Scan for the cell matching the given text and deliver its [x, y] coordinate at center. 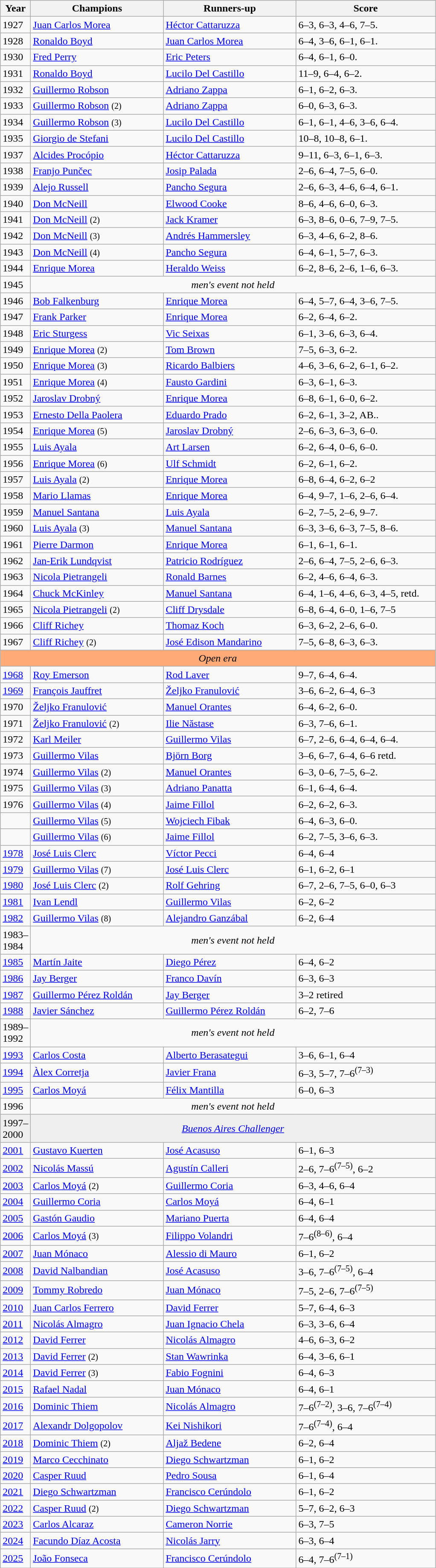
6–3, 3–6, 6–4 [366, 1324]
6–3, 3–6, 6–3, 7–5, 8–6. [366, 528]
Nicolás Massú [97, 1169]
6–3, 6–1, 6–3. [366, 382]
Guillermo Vilas (6) [97, 837]
1980 [15, 886]
2015 [15, 1389]
Patricio Rodríguez [230, 561]
7–5, 6–3, 6–2. [366, 350]
Rafael Nadal [97, 1389]
6–3, 7–5 [366, 1524]
6–1, 6–4, 6–4. [366, 788]
2023 [15, 1524]
1930 [15, 57]
Gustavo Kuerten [97, 1150]
Fred Perry [97, 57]
Cliff Drysdale [230, 609]
1983–1984 [15, 940]
Buenos Aires Challenger [233, 1128]
6–4, 6–2 [366, 962]
1962 [15, 561]
Enrique Morea (4) [97, 382]
Guillermo Vilas (5) [97, 821]
6–7, 2–6, 7–5, 6–0, 6–3 [366, 886]
1979 [15, 869]
Eric Sturgess [97, 333]
François Jauffret [97, 691]
6–1, 6–2, 6–3. [366, 90]
1951 [15, 382]
Pierre Darmon [97, 545]
Fabio Fognini [230, 1373]
1934 [15, 122]
Nicolás Jarry [230, 1541]
Nicola Pietrangeli [97, 577]
Björn Borg [230, 756]
Enrique Morea (3) [97, 366]
Jan-Erik Lundqvist [97, 561]
1939 [15, 187]
1982 [15, 918]
8–6, 4–6, 6–0, 6–3. [366, 204]
1947 [15, 317]
Martín Jaite [97, 962]
Casper Ruud (2) [97, 1508]
1942 [15, 236]
2018 [15, 1443]
1969 [15, 691]
José Luis Clerc (2) [97, 886]
Josip Palada [230, 171]
2005 [15, 1218]
1974 [15, 772]
1948 [15, 333]
2014 [15, 1373]
Kei Nishikori [230, 1425]
6–4, 3–6, 6–1 [366, 1356]
Víctor Pecci [230, 853]
9–7, 6–4, 6–4. [366, 674]
1956 [15, 463]
Javier Frana [230, 1073]
1973 [15, 756]
Aljaž Bedene [230, 1443]
6–1, 3–6, 6–3, 6–4. [366, 333]
Enrique Morea (2) [97, 350]
2011 [15, 1324]
1963 [15, 577]
Rolf Gehring [230, 886]
6–1, 6–3 [366, 1150]
Gastón Gaudio [97, 1218]
1935 [15, 138]
Ernesto Della Paolera [97, 414]
2012 [15, 1340]
1970 [15, 707]
Mario Llamas [97, 496]
David Nalbandian [97, 1271]
2008 [15, 1271]
5–7, 6–4, 6–3 [366, 1308]
2019 [15, 1460]
2020 [15, 1476]
Casper Ruud [97, 1476]
6–3, 6–3, 4–6, 7–5. [366, 25]
6–2, 6–4, 0–6, 6–0. [366, 447]
Chuck McKinley [97, 593]
Alejo Russell [97, 187]
Enrique Morea (5) [97, 431]
6–2, 7–6 [366, 1011]
Mariano Puerta [230, 1218]
6–1, 6–1, 6–1. [366, 545]
6–3, 7–6, 6–1. [366, 723]
6–4, 1–6, 4–6, 6–3, 4–5, retd. [366, 593]
1988 [15, 1011]
7–5, 6–8, 6–3, 6–3. [366, 642]
1965 [15, 609]
4–6, 3–6, 6–2, 6–1, 6–2. [366, 366]
Guillermo Robson (3) [97, 122]
Juan Ignacio Chela [230, 1324]
6–3, 5–7, 7–6(7–3) [366, 1073]
Cliff Richey (2) [97, 642]
1952 [15, 398]
Alejandro Ganzábal [230, 918]
6–2, 6–1, 6–2. [366, 463]
2002 [15, 1169]
Carlos Moyá (2) [97, 1186]
6–4, 5–7, 6–4, 3–6, 7–5. [366, 301]
Alberto Berasategui [230, 1055]
2017 [15, 1425]
6–2, 6–1, 3–2, AB.. [366, 414]
1981 [15, 902]
1957 [15, 480]
1943 [15, 252]
Eric Peters [230, 57]
Diego Pérez [230, 962]
7–6(7–4), 6–4 [366, 1425]
Giorgio de Stefani [97, 138]
1996 [15, 1106]
6–1, 6–4 [366, 1476]
3–6, 6–2, 6–4, 6–3 [366, 691]
6–4, 3–6, 6–1, 6–1. [366, 41]
1997–2000 [15, 1128]
2025 [15, 1559]
David Ferrer (3) [97, 1373]
2010 [15, 1308]
7–5, 2–6, 7–6(7–5) [366, 1290]
10–8, 10–8, 6–1. [366, 138]
Don McNeill (3) [97, 236]
1953 [15, 414]
1975 [15, 788]
Carlos Costa [97, 1055]
Facundo Díaz Acosta [97, 1541]
1966 [15, 626]
2–6, 7–6(7–5), 6–2 [366, 1169]
2001 [15, 1150]
6–8, 6–4, 6–0, 1–6, 7–5 [366, 609]
6–4, 6–3, 6–0. [366, 821]
6–1, 6–1, 4–6, 3–6, 6–4. [366, 122]
1961 [15, 545]
6–2, 7–5, 3–6, 6–3. [366, 837]
1946 [15, 301]
1949 [15, 350]
2–6, 6–3, 6–3, 6–0. [366, 431]
1933 [15, 106]
Roy Emerson [97, 674]
6–8, 6–4, 6–2, 6–2 [366, 480]
1959 [15, 512]
Cliff Richey [97, 626]
2–6, 6–4, 7–5, 2–6, 6–3. [366, 561]
1995 [15, 1090]
Guillermo Robson (2) [97, 106]
David Ferrer (2) [97, 1356]
Filippo Volandri [230, 1236]
Ivan Lendl [97, 902]
Heraldo Weiss [230, 268]
Tommy Robredo [97, 1290]
Javier Sánchez [97, 1011]
6–3, 6–2, 2–6, 6–0. [366, 626]
1938 [15, 171]
6–3, 0–6, 7–5, 6–2. [366, 772]
6–8, 6–1, 6–0, 6–2. [366, 398]
Carlos Alcaraz [97, 1524]
1958 [15, 496]
Adriano Panatta [230, 788]
Enrique Morea (6) [97, 463]
Fausto Gardini [230, 382]
Bob Falkenburg [97, 301]
Guillermo Vilas (3) [97, 788]
2006 [15, 1236]
Art Larsen [230, 447]
6–4, 6–3 [366, 1373]
6–2, 6–4, 6–2. [366, 317]
6–4, 9–7, 1–6, 2–6, 6–4. [366, 496]
6–4, 6–1, 6–0. [366, 57]
3–6, 6–1, 6–4 [366, 1055]
Ronald Barnes [230, 577]
Alcides Procópio [97, 154]
1978 [15, 853]
Guillermo Robson [97, 90]
6–4, 7–6(7–1) [366, 1559]
1986 [15, 978]
1987 [15, 995]
Nicola Pietrangeli (2) [97, 609]
6–3, 4–6, 6–2, 8–6. [366, 236]
Luis Ayala (3) [97, 528]
Àlex Corretja [97, 1073]
3–2 retired [366, 995]
1993 [15, 1055]
7–6(7–2), 3–6, 7–6(7–4) [366, 1407]
6–7, 2–6, 6–4, 6–4, 6–4. [366, 740]
1960 [15, 528]
6–3, 4–6, 6–4 [366, 1186]
João Fonseca [97, 1559]
6–4, 6–2, 6–0. [366, 707]
Dominic Thiem (2) [97, 1443]
Score [366, 9]
Tom Brown [230, 350]
1989–1992 [15, 1033]
Vic Seixas [230, 333]
Thomaz Koch [230, 626]
2024 [15, 1541]
1976 [15, 804]
Karl Meiler [97, 740]
Andrés Hammersley [230, 236]
9–11, 6–3, 6–1, 6–3. [366, 154]
5–7, 6–2, 6–3 [366, 1508]
6–2, 8–6, 2–6, 1–6, 6–3. [366, 268]
6–2, 7–5, 2–6, 9–7. [366, 512]
Agustín Calleri [230, 1169]
Félix Mantilla [230, 1090]
Year [15, 9]
Juan Carlos Ferrero [97, 1308]
Franjo Punčec [97, 171]
6–1, 6–2, 6–1 [366, 869]
4–6, 6–3, 6–2 [366, 1340]
1940 [15, 204]
2004 [15, 1202]
Rod Laver [230, 674]
6–3, 6–4 [366, 1541]
Ilie Năstase [230, 723]
6–3, 6–3 [366, 978]
1937 [15, 154]
1950 [15, 366]
Jack Kramer [230, 220]
Marco Cecchinato [97, 1460]
Don McNeill (4) [97, 252]
6–0, 6–3, 6–3. [366, 106]
Alexandr Dolgopolov [97, 1425]
Carlos Moyá (3) [97, 1236]
2013 [15, 1356]
2–6, 6–3, 4–6, 6–4, 6–1. [366, 187]
1955 [15, 447]
11–9, 6–4, 6–2. [366, 73]
1967 [15, 642]
6–3, 8–6, 0–6, 7–9, 7–5. [366, 220]
Alessio di Mauro [230, 1253]
2021 [15, 1492]
Guillermo Vilas (4) [97, 804]
Dominic Thiem [97, 1407]
1964 [15, 593]
2022 [15, 1508]
1985 [15, 962]
1941 [15, 220]
Franco Davín [230, 978]
2007 [15, 1253]
Guillermo Vilas (7) [97, 869]
1954 [15, 431]
Guillermo Vilas (2) [97, 772]
6–0, 6–3 [366, 1090]
Frank Parker [97, 317]
2009 [15, 1290]
Don McNeill (2) [97, 220]
1972 [15, 740]
Elwood Cooke [230, 204]
Wojciech Fibak [230, 821]
José Edison Mandarino [230, 642]
2003 [15, 1186]
Eduardo Prado [230, 414]
1928 [15, 41]
1994 [15, 1073]
2016 [15, 1407]
6–2, 6–2 [366, 902]
1931 [15, 73]
6–2, 4–6, 6–4, 6–3. [366, 577]
Runners-up [230, 9]
1944 [15, 268]
Luis Ayala (2) [97, 480]
1945 [15, 285]
Open era [218, 658]
Stan Wawrinka [230, 1356]
Željko Franulović (2) [97, 723]
2–6, 6–4, 7–5, 6–0. [366, 171]
1932 [15, 90]
Cameron Norrie [230, 1524]
3–6, 7–6(7–5), 6–4 [366, 1271]
Guillermo Vilas (8) [97, 918]
Don McNeill [97, 204]
Pedro Sousa [230, 1476]
Champions [97, 9]
6–2, 6–2, 6–3. [366, 804]
7–6(8–6), 6–4 [366, 1236]
1971 [15, 723]
Ulf Schmidt [230, 463]
1968 [15, 674]
1927 [15, 25]
Ricardo Balbiers [230, 366]
3–6, 6–7, 6–4, 6–6 retd. [366, 756]
6–4, 6–1, 5–7, 6–3. [366, 252]
